Capture the cell that displays the provided text and extract its (X, Y) central coordinate. 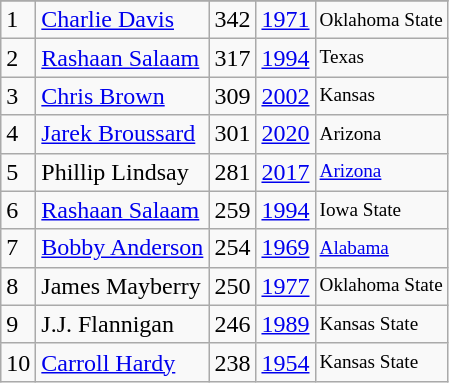
317 (232, 58)
238 (232, 362)
259 (232, 210)
Phillip Lindsay (122, 172)
1971 (286, 20)
342 (232, 20)
1989 (286, 324)
1969 (286, 248)
309 (232, 96)
2020 (286, 134)
Bobby Anderson (122, 248)
Kansas (381, 96)
2 (18, 58)
Alabama (381, 248)
1954 (286, 362)
Iowa State (381, 210)
10 (18, 362)
4 (18, 134)
Jarek Broussard (122, 134)
254 (232, 248)
7 (18, 248)
2002 (286, 96)
3 (18, 96)
6 (18, 210)
2017 (286, 172)
Chris Brown (122, 96)
5 (18, 172)
246 (232, 324)
250 (232, 286)
1 (18, 20)
James Mayberry (122, 286)
8 (18, 286)
Charlie Davis (122, 20)
Texas (381, 58)
Carroll Hardy (122, 362)
281 (232, 172)
301 (232, 134)
9 (18, 324)
1977 (286, 286)
J.J. Flannigan (122, 324)
